Search for the cell housing the specified text and yield its (x, y) center coordinate. 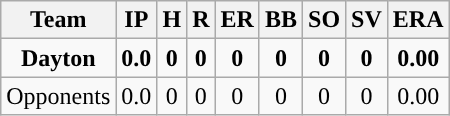
IP (136, 20)
BB (280, 20)
H (172, 20)
SO (324, 20)
R (201, 20)
ER (237, 20)
Team (58, 20)
SV (367, 20)
Dayton (58, 58)
ERA (418, 20)
Opponents (58, 96)
